Return [X, Y] of the center of cell containing provided text 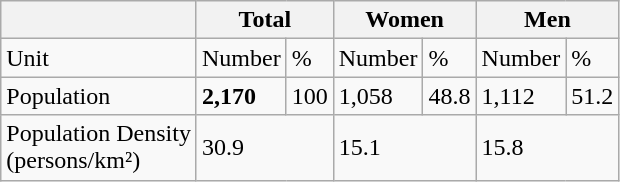
1,058 [378, 96]
30.9 [264, 148]
1,112 [521, 96]
2,170 [241, 96]
15.8 [548, 148]
Population Density(persons/km²) [99, 148]
Unit [99, 58]
51.2 [592, 96]
Total [264, 20]
15.1 [404, 148]
Men [548, 20]
Women [404, 20]
Population [99, 96]
48.8 [450, 96]
100 [310, 96]
